Extract the (X, Y) coordinate from the center of the cell holding the provided text.  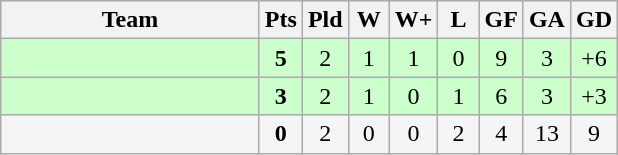
GF (501, 20)
W (368, 20)
Pld (325, 20)
6 (501, 96)
4 (501, 134)
GA (546, 20)
+3 (594, 96)
Pts (280, 20)
5 (280, 58)
GD (594, 20)
L (458, 20)
Team (130, 20)
+6 (594, 58)
13 (546, 134)
W+ (414, 20)
